Extract the (X, Y) coordinate from the center of the cell holding the provided text.  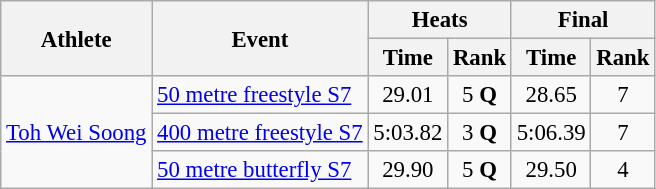
4 (623, 170)
29.01 (408, 95)
3 Q (480, 133)
Event (260, 38)
50 metre butterfly S7 (260, 170)
400 metre freestyle S7 (260, 133)
29.50 (551, 170)
5:03.82 (408, 133)
Final (582, 20)
50 metre freestyle S7 (260, 95)
28.65 (551, 95)
Athlete (76, 38)
Toh Wei Soong (76, 132)
Heats (440, 20)
29.90 (408, 170)
5:06.39 (551, 133)
